Detect which cell encompasses the target text, then output its (X, Y) center coordinate. 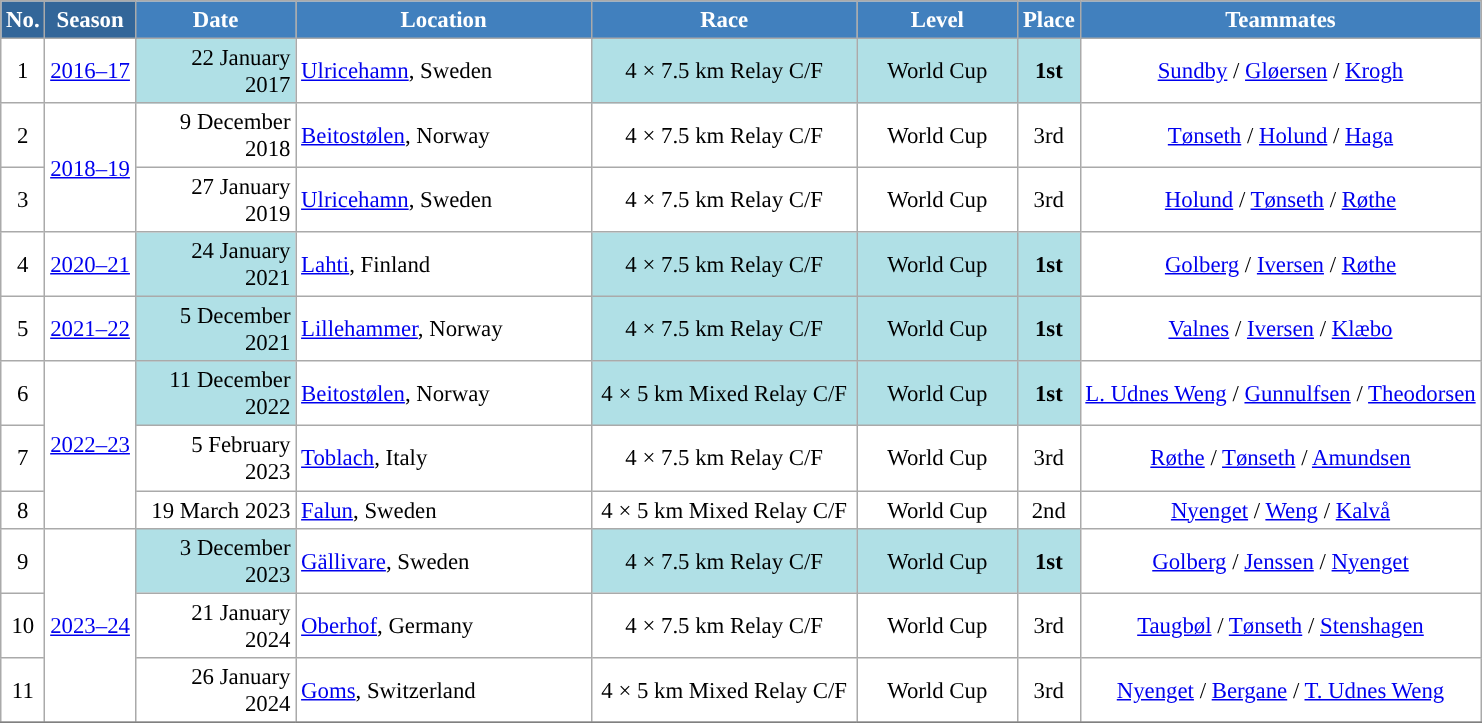
L. Udnes Weng / Gunnulfsen / Theodorsen (1280, 394)
9 December 2018 (216, 136)
2021–22 (90, 330)
2023–24 (90, 625)
7 (23, 458)
Nyenget / Weng / Kalvå (1280, 510)
Sundby / Gløersen / Krogh (1280, 72)
8 (23, 510)
9 (23, 560)
Taugbøl / Tønseth / Stenshagen (1280, 626)
Holund / Tønseth / Røthe (1280, 200)
11 December 2022 (216, 394)
5 (23, 330)
Golberg / Jenssen / Nyenget (1280, 560)
24 January 2021 (216, 264)
5 December 2021 (216, 330)
6 (23, 394)
2022–23 (90, 446)
22 January 2017 (216, 72)
2nd (1049, 510)
2 (23, 136)
Tønseth / Holund / Haga (1280, 136)
4 (23, 264)
Location (444, 20)
Season (90, 20)
1 (23, 72)
2016–17 (90, 72)
Lahti, Finland (444, 264)
Level (938, 20)
Valnes / Iversen / Klæbo (1280, 330)
21 January 2024 (216, 626)
3 (23, 200)
27 January 2019 (216, 200)
Gällivare, Sweden (444, 560)
2018–19 (90, 168)
26 January 2024 (216, 690)
Race (724, 20)
Røthe / Tønseth / Amundsen (1280, 458)
Golberg / Iversen / Røthe (1280, 264)
19 March 2023 (216, 510)
Lillehammer, Norway (444, 330)
5 February 2023 (216, 458)
10 (23, 626)
Nyenget / Bergane / T. Udnes Weng (1280, 690)
11 (23, 690)
Date (216, 20)
Falun, Sweden (444, 510)
Place (1049, 20)
Goms, Switzerland (444, 690)
2020–21 (90, 264)
No. (23, 20)
Oberhof, Germany (444, 626)
Toblach, Italy (444, 458)
Teammates (1280, 20)
3 December 2023 (216, 560)
